Determine the (x, y) coordinate at the center of the cell enclosing the given text.  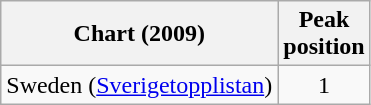
Sweden (Sverigetopplistan) (140, 85)
Peakposition (324, 34)
Chart (2009) (140, 34)
1 (324, 85)
